Return the [X, Y] coordinate for the center point of the cell that contains the specified text.  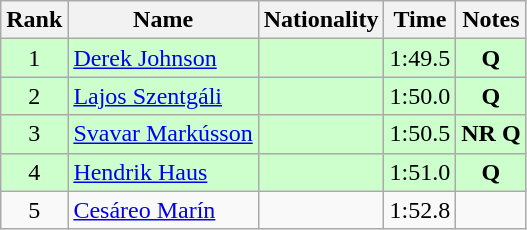
Rank [34, 20]
1:50.5 [420, 134]
Name [163, 20]
1:49.5 [420, 58]
NR Q [491, 134]
Cesáreo Marín [163, 210]
Time [420, 20]
1:50.0 [420, 96]
5 [34, 210]
1 [34, 58]
Lajos Szentgáli [163, 96]
Svavar Markússon [163, 134]
Hendrik Haus [163, 172]
Nationality [321, 20]
1:51.0 [420, 172]
1:52.8 [420, 210]
Derek Johnson [163, 58]
Notes [491, 20]
4 [34, 172]
3 [34, 134]
2 [34, 96]
